Return [X, Y] of the center of cell containing provided text 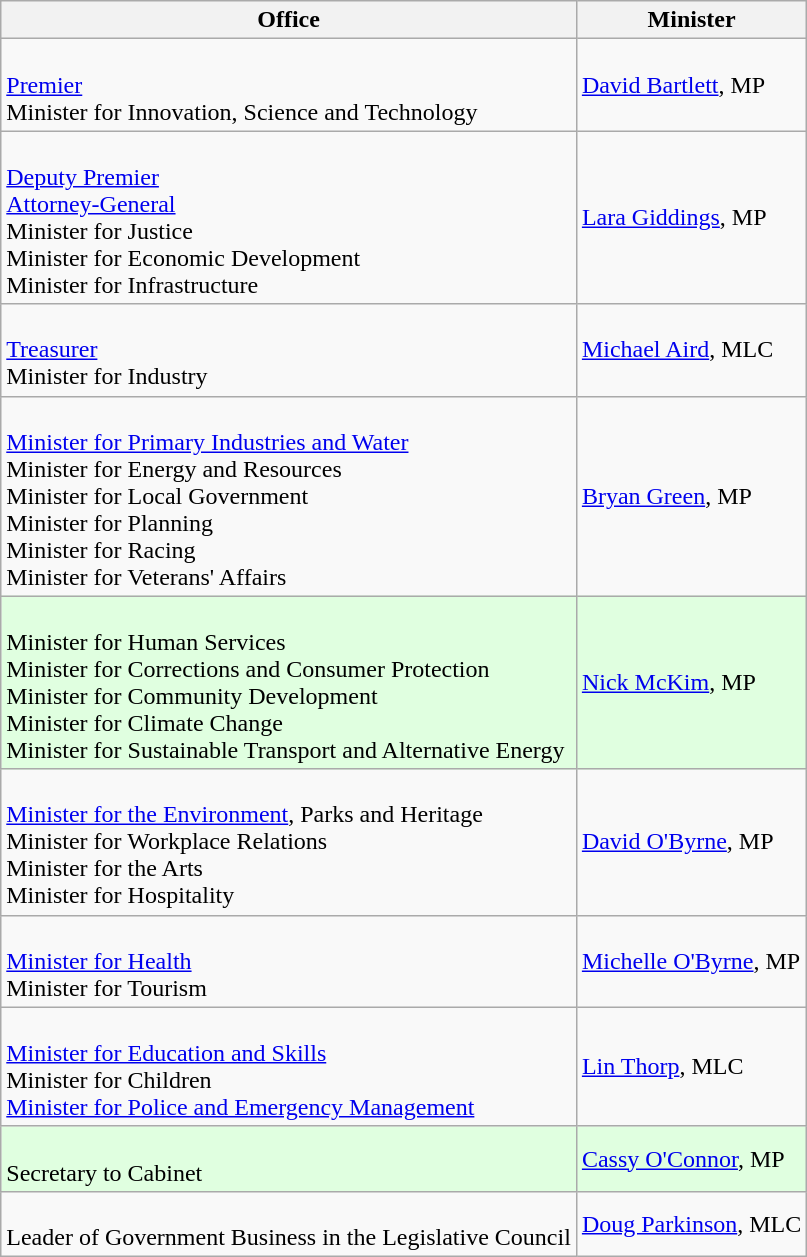
Michael Aird, MLC [691, 350]
Office [289, 20]
Cassy O'Connor, MP [691, 1158]
David O'Byrne, MP [691, 842]
Minister [691, 20]
Michelle O'Byrne, MP [691, 961]
Premier Minister for Innovation, Science and Technology [289, 85]
Lin Thorp, MLC [691, 1066]
Deputy Premier Attorney-General Minister for Justice Minister for Economic Development Minister for Infrastructure [289, 218]
Doug Parkinson, MLC [691, 1224]
Minister for the Environment, Parks and Heritage Minister for Workplace Relations Minister for the Arts Minister for Hospitality [289, 842]
David Bartlett, MP [691, 85]
Minister for Education and Skills Minister for Children Minister for Police and Emergency Management [289, 1066]
Minister for Health Minister for Tourism [289, 961]
Bryan Green, MP [691, 496]
Nick McKim, MP [691, 682]
Secretary to Cabinet [289, 1158]
Treasurer Minister for Industry [289, 350]
Leader of Government Business in the Legislative Council [289, 1224]
Lara Giddings, MP [691, 218]
